From the cell containing the given text, extract its center point as (X, Y) coordinate. 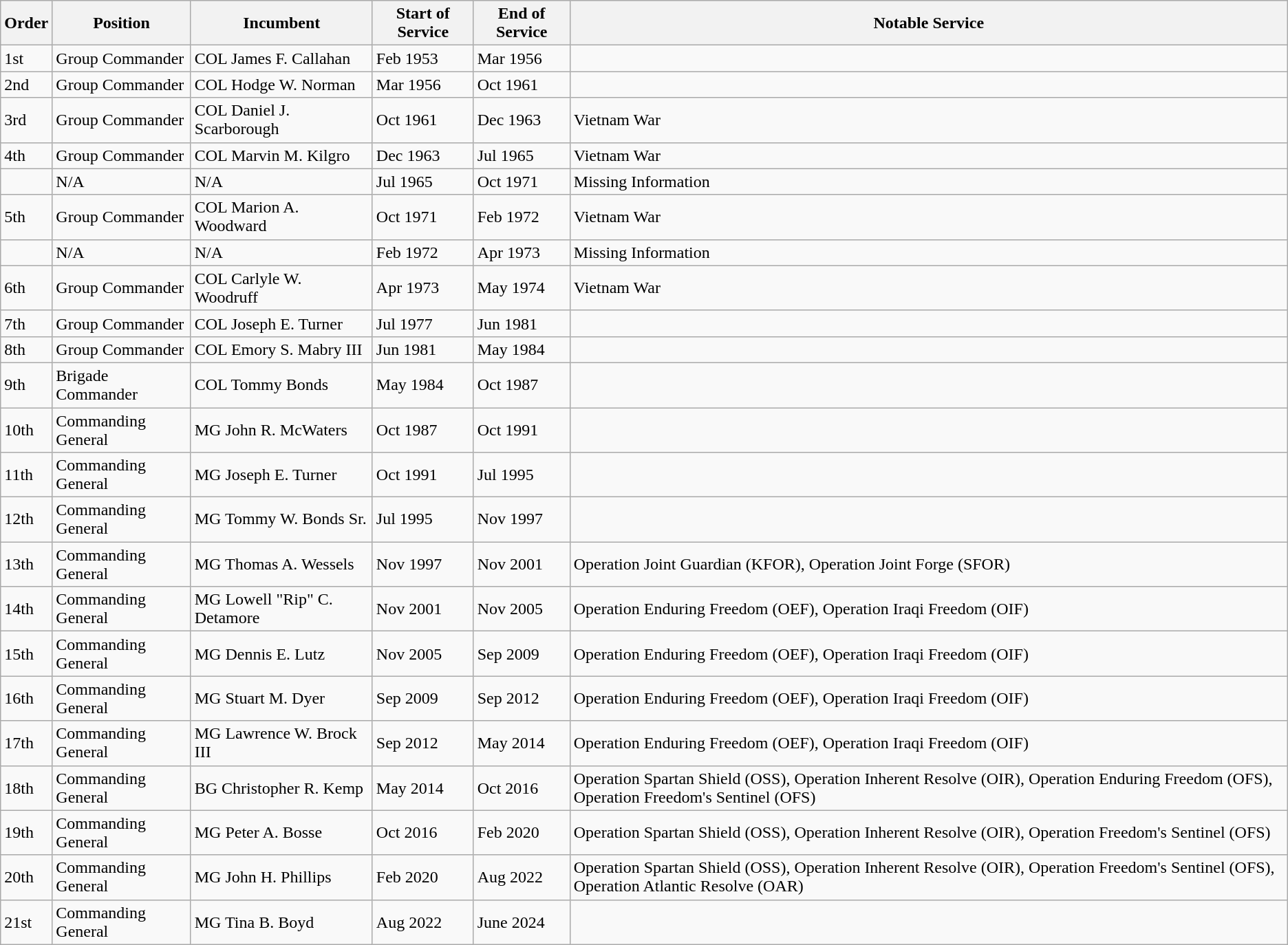
June 2024 (522, 922)
13th (26, 564)
Jul 1977 (422, 323)
MG Tina B. Boyd (281, 922)
1st (26, 58)
MG Joseph E. Turner (281, 475)
COL James F. Callahan (281, 58)
MG John R. McWaters (281, 429)
MG Lawrence W. Brock III (281, 743)
Incumbent (281, 23)
Brigade Commander (121, 385)
2nd (26, 85)
Feb 1953 (422, 58)
MG Thomas A. Wessels (281, 564)
COL Hodge W. Norman (281, 85)
COL Carlyle W. Woodruff (281, 287)
4th (26, 155)
17th (26, 743)
6th (26, 287)
7th (26, 323)
5th (26, 217)
20th (26, 878)
COL Daniel J. Scarborough (281, 120)
3rd (26, 120)
COL Marion A. Woodward (281, 217)
Position (121, 23)
COL Emory S. Mabry III (281, 349)
9th (26, 385)
11th (26, 475)
18th (26, 788)
Operation Spartan Shield (OSS), Operation Inherent Resolve (OIR), Operation Freedom's Sentinel (OFS) (929, 832)
MG Stuart M. Dyer (281, 699)
MG Dennis E. Lutz (281, 653)
Start of Service (422, 23)
Operation Spartan Shield (OSS), Operation Inherent Resolve (OIR), Operation Enduring Freedom (OFS), Operation Freedom's Sentinel (OFS) (929, 788)
Order (26, 23)
End of Service (522, 23)
COL Marvin M. Kilgro (281, 155)
16th (26, 699)
Operation Joint Guardian (KFOR), Operation Joint Forge (SFOR) (929, 564)
8th (26, 349)
19th (26, 832)
MG Peter A. Bosse (281, 832)
May 1974 (522, 287)
COL Tommy Bonds (281, 385)
14th (26, 609)
COL Joseph E. Turner (281, 323)
Operation Spartan Shield (OSS), Operation Inherent Resolve (OIR), Operation Freedom's Sentinel (OFS), Operation Atlantic Resolve (OAR) (929, 878)
BG Christopher R. Kemp (281, 788)
10th (26, 429)
21st (26, 922)
MG Tommy W. Bonds Sr. (281, 520)
MG John H. Phillips (281, 878)
MG Lowell "Rip" C. Detamore (281, 609)
15th (26, 653)
12th (26, 520)
Notable Service (929, 23)
